Detect which cell encompasses the target text, then output its [X, Y] center coordinate. 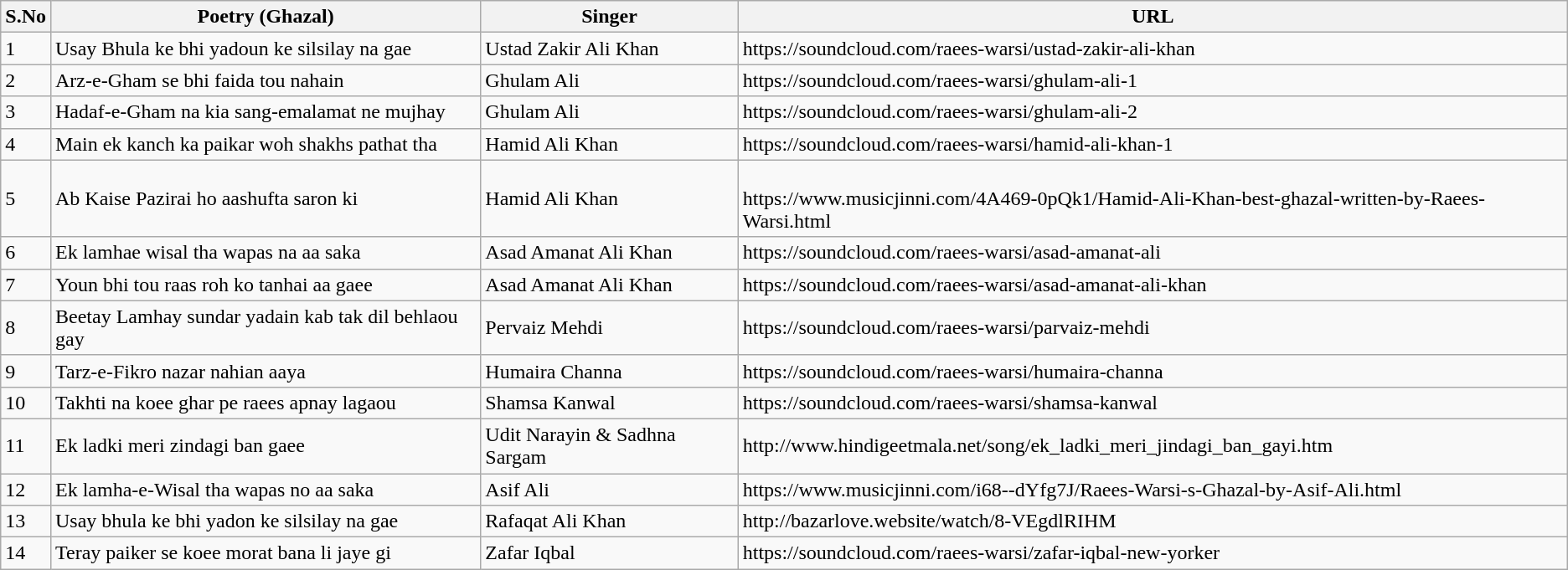
https://soundcloud.com/raees-warsi/ustad-zakir-ali-khan [1153, 49]
Main ek kanch ka paikar woh shakhs pathat tha [265, 144]
9 [26, 371]
S.No [26, 17]
https://soundcloud.com/raees-warsi/humaira-channa [1153, 371]
https://soundcloud.com/raees-warsi/shamsa-kanwal [1153, 403]
Arz-e-Gham se bhi faida tou nahain [265, 80]
3 [26, 112]
11 [26, 445]
https://www.musicjinni.com/i68--dYfg7J/Raees-Warsi-s-Ghazal-by-Asif-Ali.html [1153, 490]
8 [26, 328]
Beetay Lamhay sundar yadain kab tak dil behlaou gay [265, 328]
Tarz-e-Fikro nazar nahian aaya [265, 371]
http://bazarlove.website/watch/8-VEgdlRIHM [1153, 521]
Humaira Channa [610, 371]
Hadaf-e-Gham na kia sang-emalamat ne mujhay [265, 112]
12 [26, 490]
Ek lamhae wisal tha wapas na aa saka [265, 253]
https://soundcloud.com/raees-warsi/asad-amanat-ali [1153, 253]
Ek lamha-e-Wisal tha wapas no aa saka [265, 490]
Udit Narayin & Sadhna Sargam [610, 445]
4 [26, 144]
https://soundcloud.com/raees-warsi/parvaiz-mehdi [1153, 328]
https://soundcloud.com/raees-warsi/zafar-iqbal-new-yorker [1153, 553]
https://soundcloud.com/raees-warsi/hamid-ali-khan-1 [1153, 144]
Usay Bhula ke bhi yadoun ke silsilay na gae [265, 49]
Rafaqat Ali Khan [610, 521]
2 [26, 80]
Youn bhi tou raas roh ko tanhai aa gaee [265, 285]
10 [26, 403]
7 [26, 285]
Pervaiz Mehdi [610, 328]
Zafar Iqbal [610, 553]
Teray paiker se koee morat bana li jaye gi [265, 553]
https://soundcloud.com/raees-warsi/ghulam-ali-1 [1153, 80]
5 [26, 198]
https://www.musicjinni.com/4A469-0pQk1/Hamid-Ali-Khan-best-ghazal-written-by-Raees-Warsi.html [1153, 198]
6 [26, 253]
Shamsa Kanwal [610, 403]
Poetry (Ghazal) [265, 17]
Takhti na koee ghar pe raees apnay lagaou [265, 403]
http://www.hindigeetmala.net/song/ek_ladki_meri_jindagi_ban_gayi.htm [1153, 445]
URL [1153, 17]
https://soundcloud.com/raees-warsi/asad-amanat-ali-khan [1153, 285]
14 [26, 553]
Usay bhula ke bhi yadon ke silsilay na gae [265, 521]
https://soundcloud.com/raees-warsi/ghulam-ali-2 [1153, 112]
Ab Kaise Pazirai ho aashufta saron ki [265, 198]
Ustad Zakir Ali Khan [610, 49]
Singer [610, 17]
13 [26, 521]
Asif Ali [610, 490]
1 [26, 49]
Ek ladki meri zindagi ban gaee [265, 445]
